Determine the (X, Y) coordinate at the center of the cell enclosing the given text.  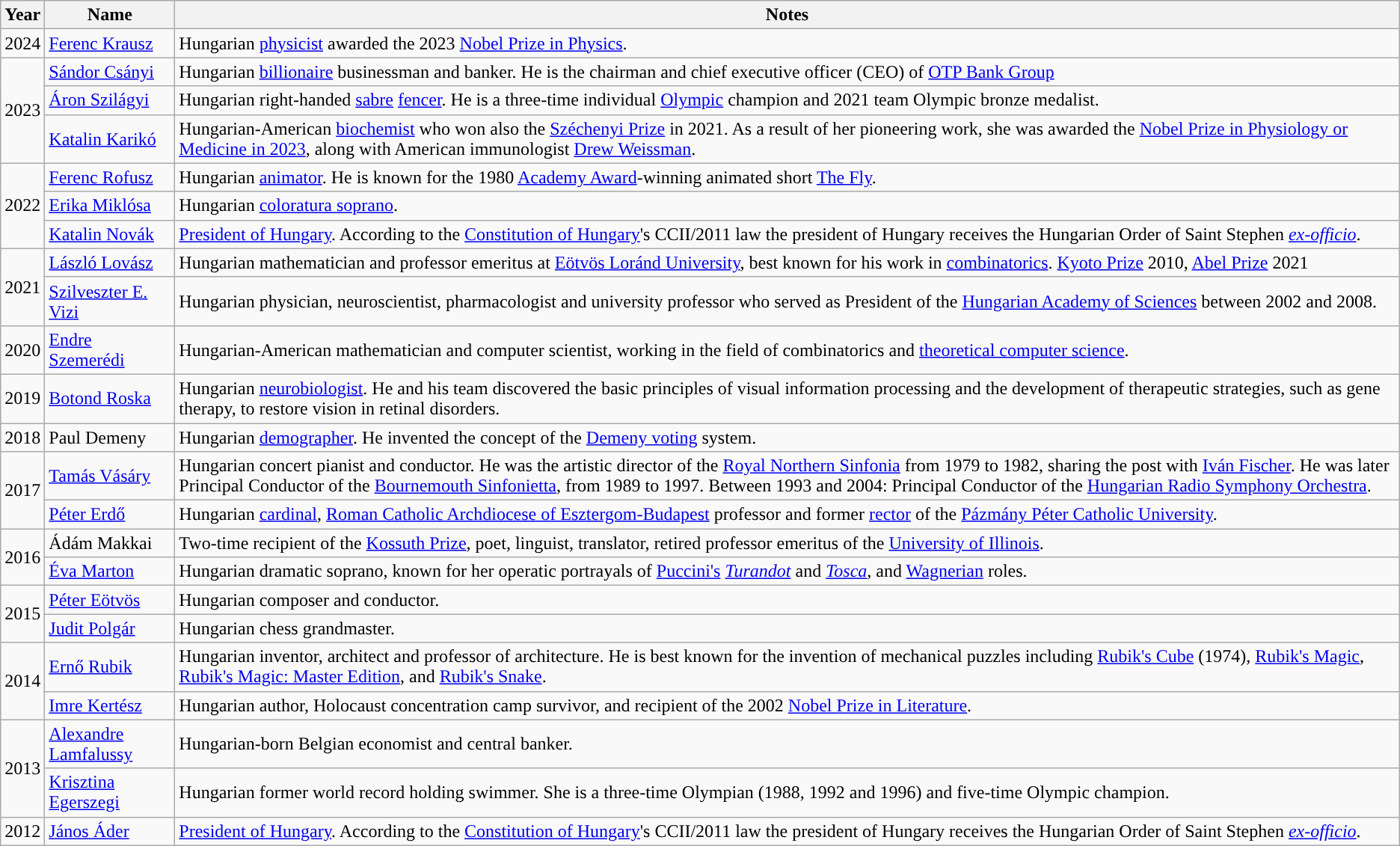
Erika Miklósa (110, 206)
2017 (22, 491)
Tamás Vásáry (110, 476)
Krisztina Egerszegi (110, 793)
Hungarian demographer. He invented the concept of the Demeny voting system. (787, 438)
Ferenc Krausz (110, 43)
Hungarian-born Belgian economist and central banker. (787, 744)
László Lovász (110, 263)
Botond Roska (110, 398)
Hungarian cardinal, Roman Catholic Archdiocese of Esztergom-Budapest professor and former rector of the Pázmány Péter Catholic University. (787, 515)
2016 (22, 557)
2019 (22, 398)
Two-time recipient of the Kossuth Prize, poet, linguist, translator, retired professor emeritus of the University of Illinois. (787, 543)
2013 (22, 768)
Name (110, 15)
Szilveszter E. Vizi (110, 301)
Hungarian former world record holding swimmer. She is a three-time Olympian (1988, 1992 and 1996) and five-time Olympic champion. (787, 793)
Hungarian billionaire businessman and banker. He is the chairman and chief executive officer (CEO) of OTP Bank Group (787, 72)
Hungarian coloratura soprano. (787, 206)
Alexandre Lamfalussy (110, 744)
Sándor Csányi (110, 72)
2015 (22, 614)
Hungarian physicist awarded the 2023 Nobel Prize in Physics. (787, 43)
Judit Polgár (110, 628)
Hungarian author, Holocaust concentration camp survivor, and recipient of the 2002 Nobel Prize in Literature. (787, 705)
Hungarian composer and conductor. (787, 600)
Hungarian animator. He is known for the 1980 Academy Award-winning animated short The Fly. (787, 177)
2014 (22, 681)
Hungarian right-handed sabre fencer. He is a three-time individual Olympic champion and 2021 team Olympic bronze medalist. (787, 100)
Hungarian dramatic soprano, known for her operatic portrayals of Puccini's Turandot and Tosca, and Wagnerian roles. (787, 571)
Paul Demeny (110, 438)
Ernő Rubik (110, 667)
2018 (22, 438)
Year (22, 15)
2020 (22, 350)
Áron Szilágyi (110, 100)
Ferenc Rofusz (110, 177)
2024 (22, 43)
Katalin Karikó (110, 139)
Éva Marton (110, 571)
Katalin Novák (110, 234)
János Áder (110, 831)
Endre Szemerédi (110, 350)
Hungarian chess grandmaster. (787, 628)
2021 (22, 287)
Péter Eötvös (110, 600)
2022 (22, 206)
Péter Erdő (110, 515)
Imre Kertész (110, 705)
2023 (22, 111)
Ádám Makkai (110, 543)
Hungarian-American mathematician and computer scientist, working in the field of combinatorics and theoretical computer science. (787, 350)
Notes (787, 15)
2012 (22, 831)
